Locate the cell with the specified text and output its (X, Y) center coordinate. 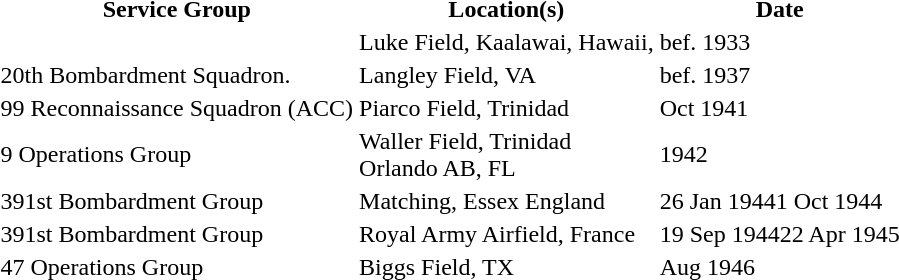
Langley Field, VA (507, 75)
Matching, Essex England (507, 201)
Luke Field, Kaalawai, Hawaii, (507, 42)
Royal Army Airfield, France (507, 234)
Piarco Field, Trinidad (507, 108)
Waller Field, Trinidad Orlando AB, FL (507, 154)
